Identify which cell holds the provided text, then report its [x, y] central coordinate. 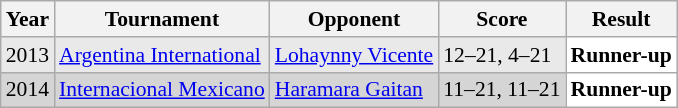
Lohaynny Vicente [354, 55]
Argentina International [162, 55]
Haramara Gaitan [354, 90]
2014 [28, 90]
2013 [28, 55]
Year [28, 19]
Internacional Mexicano [162, 90]
Opponent [354, 19]
12–21, 4–21 [502, 55]
11–21, 11–21 [502, 90]
Tournament [162, 19]
Result [622, 19]
Score [502, 19]
